Determine the (X, Y) coordinate at the center of the cell enclosing the given text.  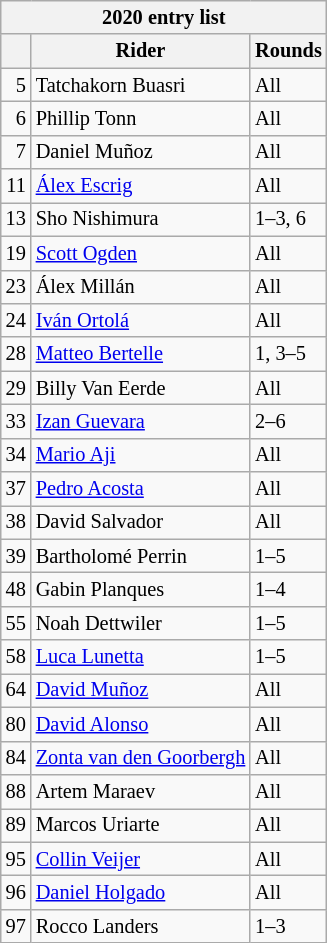
Álex Millán (140, 287)
Billy Van Eerde (140, 388)
Rider (140, 51)
David Salvador (140, 522)
Marcos Uriarte (140, 825)
84 (16, 758)
Daniel Holgado (140, 892)
Pedro Acosta (140, 489)
Scott Ogden (140, 253)
34 (16, 455)
1–3, 6 (288, 219)
Daniel Muñoz (140, 152)
37 (16, 489)
Rounds (288, 51)
33 (16, 421)
Bartholomé Perrin (140, 556)
1–3 (288, 926)
89 (16, 825)
28 (16, 354)
80 (16, 724)
Izan Guevara (140, 421)
Luca Lunetta (140, 657)
Zonta van den Goorbergh (140, 758)
88 (16, 791)
Tatchakorn Buasri (140, 85)
55 (16, 623)
1–4 (288, 589)
23 (16, 287)
Álex Escrig (140, 186)
Artem Maraev (140, 791)
Rocco Landers (140, 926)
Mario Aji (140, 455)
David Alonso (140, 724)
13 (16, 219)
5 (16, 85)
96 (16, 892)
David Muñoz (140, 690)
97 (16, 926)
64 (16, 690)
39 (16, 556)
48 (16, 589)
Iván Ortolá (140, 320)
38 (16, 522)
95 (16, 859)
58 (16, 657)
11 (16, 186)
7 (16, 152)
19 (16, 253)
Phillip Tonn (140, 118)
2–6 (288, 421)
1, 3–5 (288, 354)
Matteo Bertelle (140, 354)
Noah Dettwiler (140, 623)
Collin Veijer (140, 859)
2020 entry list (164, 17)
6 (16, 118)
24 (16, 320)
29 (16, 388)
Sho Nishimura (140, 219)
Gabin Planques (140, 589)
